Pinpoint the cell where the given text exists, returning its (x, y) midpoint coordinate. 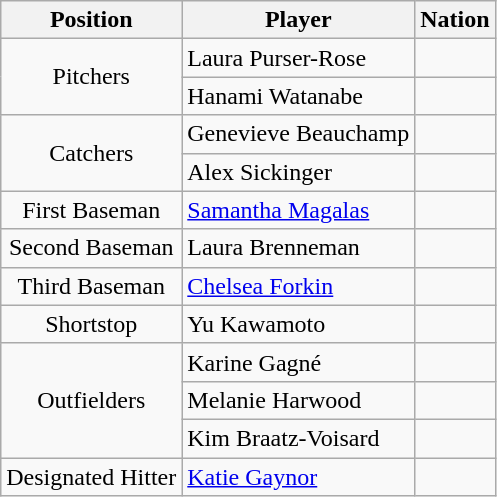
Yu Kawamoto (298, 324)
Position (92, 20)
Kim Braatz-Voisard (298, 438)
Genevieve Beauchamp (298, 134)
Alex Sickinger (298, 172)
Catchers (92, 153)
Samantha Magalas (298, 210)
Laura Purser-Rose (298, 58)
Designated Hitter (92, 477)
Player (298, 20)
First Baseman (92, 210)
Laura Brenneman (298, 248)
Katie Gaynor (298, 477)
Pitchers (92, 77)
Melanie Harwood (298, 400)
Third Baseman (92, 286)
Chelsea Forkin (298, 286)
Karine Gagné (298, 362)
Outfielders (92, 400)
Shortstop (92, 324)
Nation (455, 20)
Hanami Watanabe (298, 96)
Second Baseman (92, 248)
